Determine the [X, Y] coordinate at the center of the cell enclosing the given text.  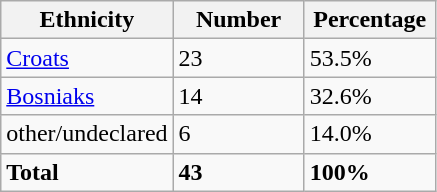
14 [238, 96]
32.6% [370, 96]
23 [238, 58]
Percentage [370, 20]
Number [238, 20]
6 [238, 134]
14.0% [370, 134]
53.5% [370, 58]
Bosniaks [87, 96]
100% [370, 172]
43 [238, 172]
Total [87, 172]
other/undeclared [87, 134]
Ethnicity [87, 20]
Croats [87, 58]
